Find where the given text appears and provide that cell's center as (x, y) coordinate. 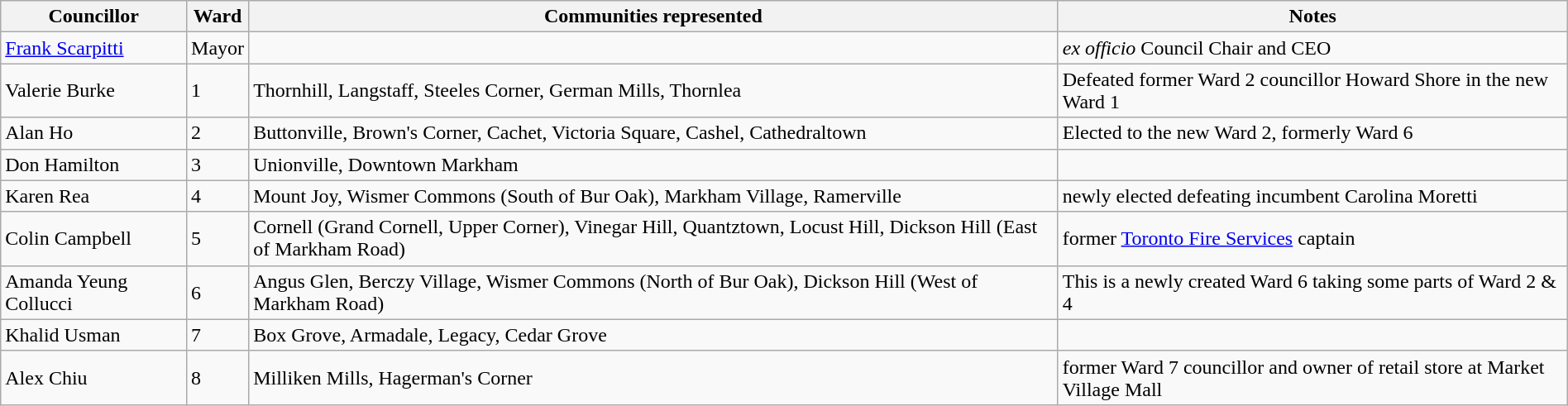
Angus Glen, Berczy Village, Wismer Commons (North of Bur Oak), Dickson Hill (West of Markham Road) (653, 293)
This is a newly created Ward 6 taking some parts of Ward 2 & 4 (1312, 293)
Notes (1312, 17)
Mount Joy, Wismer Commons (South of Bur Oak), Markham Village, Ramerville (653, 196)
Cornell (Grand Cornell, Upper Corner), Vinegar Hill, Quantztown, Locust Hill, Dickson Hill (East of Markham Road) (653, 238)
6 (218, 293)
Milliken Mills, Hagerman's Corner (653, 377)
1 (218, 91)
Karen Rea (94, 196)
Frank Scarpitti (94, 48)
4 (218, 196)
newly elected defeating incumbent Carolina Moretti (1312, 196)
8 (218, 377)
Councillor (94, 17)
3 (218, 165)
Ward (218, 17)
Mayor (218, 48)
former Toronto Fire Services captain (1312, 238)
ex officio Council Chair and CEO (1312, 48)
Communities represented (653, 17)
Valerie Burke (94, 91)
Elected to the new Ward 2, formerly Ward 6 (1312, 133)
Box Grove, Armadale, Legacy, Cedar Grove (653, 335)
Colin Campbell (94, 238)
Alex Chiu (94, 377)
Don Hamilton (94, 165)
Unionville, Downtown Markham (653, 165)
Amanda Yeung Collucci (94, 293)
Alan Ho (94, 133)
Thornhill, Langstaff, Steeles Corner, German Mills, Thornlea (653, 91)
Defeated former Ward 2 councillor Howard Shore in the new Ward 1 (1312, 91)
former Ward 7 councillor and owner of retail store at Market Village Mall (1312, 377)
2 (218, 133)
Khalid Usman (94, 335)
7 (218, 335)
5 (218, 238)
Buttonville, Brown's Corner, Cachet, Victoria Square, Cashel, Cathedraltown (653, 133)
